Identify which cell holds the provided text, then report its [x, y] central coordinate. 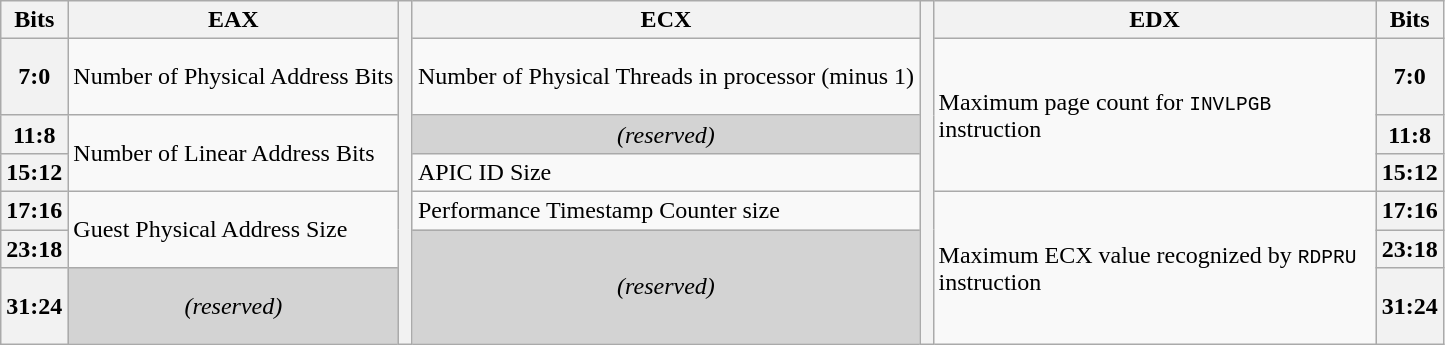
EDX [1154, 20]
APIC ID Size [666, 172]
Number of Linear Address Bits [234, 153]
Number of Physical Threads in processor (minus 1) [666, 77]
Maximum page count for INVLPGB instruction [1154, 116]
EAX [234, 20]
Maximum ECX value recognized by RDPRU instruction [1154, 268]
ECX [666, 20]
Number of Physical Address Bits [234, 77]
Performance Timestamp Counter size [666, 210]
Guest Physical Address Size [234, 229]
